Search for the cell housing the specified text and yield its (x, y) center coordinate. 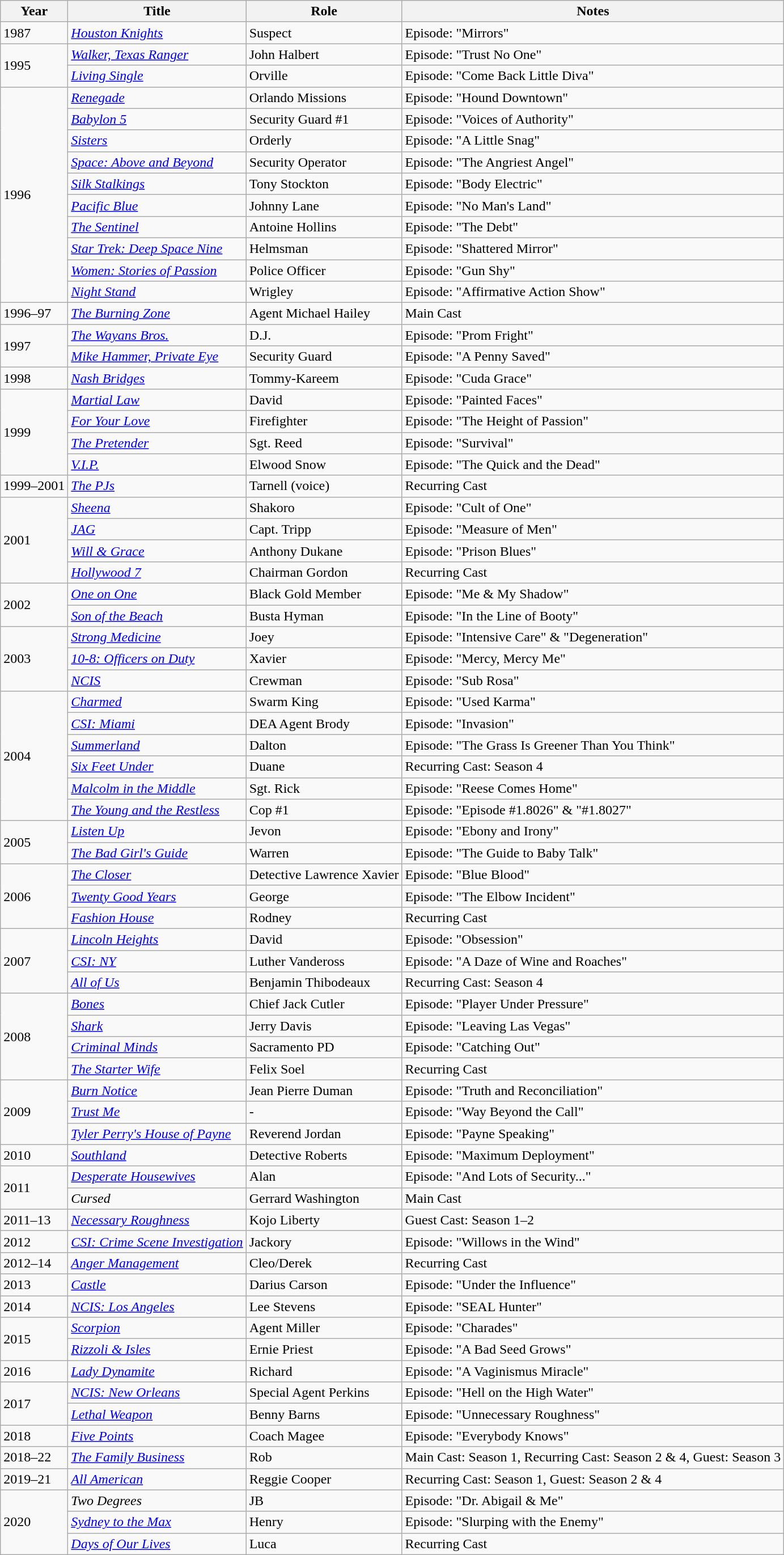
Episode: "Maximum Deployment" (593, 1155)
2010 (34, 1155)
Martial Law (157, 400)
Episode: "A Penny Saved" (593, 357)
Episode: "Mercy, Mercy Me" (593, 659)
Episode: "Gun Shy" (593, 271)
The Bad Girl's Guide (157, 853)
Houston Knights (157, 33)
Lady Dynamite (157, 1371)
Jevon (324, 831)
- (324, 1112)
Episode: "A Little Snag" (593, 141)
Episode: "Under the Influence" (593, 1284)
Lincoln Heights (157, 939)
Babylon 5 (157, 119)
Detective Lawrence Xavier (324, 874)
The Closer (157, 874)
Necessary Roughness (157, 1220)
Episode: "Painted Faces" (593, 400)
The Sentinel (157, 227)
Kojo Liberty (324, 1220)
Episode: "Mirrors" (593, 33)
Special Agent Perkins (324, 1393)
Bones (157, 1004)
Antoine Hollins (324, 227)
The Starter Wife (157, 1069)
Gerrard Washington (324, 1198)
2014 (34, 1306)
Episode: "Slurping with the Enemy" (593, 1522)
2011 (34, 1188)
Suspect (324, 33)
Night Stand (157, 292)
Mike Hammer, Private Eye (157, 357)
Orlando Missions (324, 98)
Episode: "The Height of Passion" (593, 421)
Agent Michael Hailey (324, 314)
Episode: "Hell on the High Water" (593, 1393)
Crewman (324, 681)
2005 (34, 842)
2002 (34, 605)
Son of the Beach (157, 615)
Episode: "Episode #1.8026" & "#1.8027" (593, 810)
Orville (324, 76)
Darius Carson (324, 1284)
Episode: "A Vaginismus Miracle" (593, 1371)
2015 (34, 1339)
Episode: "No Man's Land" (593, 205)
Year (34, 11)
NCIS (157, 681)
Episode: "Blue Blood" (593, 874)
Silk Stalkings (157, 184)
Episode: "A Daze of Wine and Roaches" (593, 961)
Notes (593, 11)
Reggie Cooper (324, 1479)
Helmsman (324, 248)
Episode: "Sub Rosa" (593, 681)
Luca (324, 1544)
Alan (324, 1177)
Episode: "Dr. Abigail & Me" (593, 1501)
Reverend Jordan (324, 1134)
1998 (34, 378)
Criminal Minds (157, 1047)
1995 (34, 65)
Episode: "Prison Blues" (593, 551)
2009 (34, 1112)
Nash Bridges (157, 378)
2020 (34, 1522)
CSI: Crime Scene Investigation (157, 1241)
Episode: "Ebony and Irony" (593, 831)
Benny Barns (324, 1414)
Lethal Weapon (157, 1414)
The PJs (157, 486)
Twenty Good Years (157, 896)
Coach Magee (324, 1436)
1999 (34, 432)
Sacramento PD (324, 1047)
Episode: "The Elbow Incident" (593, 896)
Xavier (324, 659)
Episode: "Survival" (593, 443)
Episode: "In the Line of Booty" (593, 615)
CSI: Miami (157, 724)
Castle (157, 1284)
Jerry Davis (324, 1026)
Episode: "Intensive Care" & "Degeneration" (593, 637)
Ernie Priest (324, 1350)
Strong Medicine (157, 637)
Johnny Lane (324, 205)
Listen Up (157, 831)
The Pretender (157, 443)
Two Degrees (157, 1501)
Walker, Texas Ranger (157, 54)
2001 (34, 540)
1996 (34, 195)
Benjamin Thibodeaux (324, 983)
Episode: "And Lots of Security..." (593, 1177)
The Family Business (157, 1457)
Cop #1 (324, 810)
Episode: "Measure of Men" (593, 529)
Star Trek: Deep Space Nine (157, 248)
For Your Love (157, 421)
Tony Stockton (324, 184)
Episode: "SEAL Hunter" (593, 1306)
Duane (324, 767)
Episode: "Invasion" (593, 724)
Episode: "The Angriest Angel" (593, 162)
Episode: "Willows in the Wind" (593, 1241)
V.I.P. (157, 464)
Sgt. Rick (324, 788)
Episode: "The Debt" (593, 227)
Burn Notice (157, 1091)
1999–2001 (34, 486)
Episode: "Come Back Little Diva" (593, 76)
Episode: "Hound Downtown" (593, 98)
Five Points (157, 1436)
Episode: "Obsession" (593, 939)
2008 (34, 1037)
Six Feet Under (157, 767)
All of Us (157, 983)
Episode: "Leaving Las Vegas" (593, 1026)
Rizzoli & Isles (157, 1350)
Chairman Gordon (324, 572)
Renegade (157, 98)
Episode: "Cuda Grace" (593, 378)
Days of Our Lives (157, 1544)
Desperate Housewives (157, 1177)
Episode: "Used Karma" (593, 702)
Black Gold Member (324, 594)
Episode: "Voices of Authority" (593, 119)
Hollywood 7 (157, 572)
Richard (324, 1371)
Scorpion (157, 1328)
JB (324, 1501)
Henry (324, 1522)
10-8: Officers on Duty (157, 659)
Sgt. Reed (324, 443)
2013 (34, 1284)
One on One (157, 594)
Episode: "Body Electric" (593, 184)
Trust Me (157, 1112)
Episode: "Catching Out" (593, 1047)
Rodney (324, 918)
All American (157, 1479)
Recurring Cast: Season 1, Guest: Season 2 & 4 (593, 1479)
2007 (34, 961)
Episode: "Affirmative Action Show" (593, 292)
The Burning Zone (157, 314)
2004 (34, 756)
2018 (34, 1436)
1997 (34, 346)
Episode: "Shattered Mirror" (593, 248)
Security Guard #1 (324, 119)
Episode: "Player Under Pressure" (593, 1004)
Tyler Perry's House of Payne (157, 1134)
Warren (324, 853)
Cleo/Derek (324, 1263)
Episode: "Truth and Reconciliation" (593, 1091)
Main Cast: Season 1, Recurring Cast: Season 2 & 4, Guest: Season 3 (593, 1457)
D.J. (324, 335)
Lee Stevens (324, 1306)
Detective Roberts (324, 1155)
1987 (34, 33)
Swarm King (324, 702)
Shakoro (324, 508)
Sisters (157, 141)
Living Single (157, 76)
Orderly (324, 141)
Episode: "Prom Fright" (593, 335)
2017 (34, 1404)
Shark (157, 1026)
Luther Vandeross (324, 961)
Episode: "Cult of One" (593, 508)
John Halbert (324, 54)
NCIS: Los Angeles (157, 1306)
Sheena (157, 508)
CSI: NY (157, 961)
JAG (157, 529)
Episode: "Trust No One" (593, 54)
Dalton (324, 745)
DEA Agent Brody (324, 724)
2003 (34, 659)
Police Officer (324, 271)
Malcolm in the Middle (157, 788)
Episode: "Reese Comes Home" (593, 788)
Security Guard (324, 357)
Pacific Blue (157, 205)
Sydney to the Max (157, 1522)
Agent Miller (324, 1328)
Episode: "Way Beyond the Call" (593, 1112)
Fashion House (157, 918)
2012–14 (34, 1263)
Episode: "Everybody Knows" (593, 1436)
Elwood Snow (324, 464)
Joey (324, 637)
Felix Soel (324, 1069)
Guest Cast: Season 1–2 (593, 1220)
Episode: "Me & My Shadow" (593, 594)
Busta Hyman (324, 615)
Episode: "Charades" (593, 1328)
Episode: "Payne Speaking" (593, 1134)
2019–21 (34, 1479)
2006 (34, 896)
George (324, 896)
Wrigley (324, 292)
2018–22 (34, 1457)
Episode: "Unnecessary Roughness" (593, 1414)
Anger Management (157, 1263)
Southland (157, 1155)
Role (324, 11)
Space: Above and Beyond (157, 162)
Episode: "The Quick and the Dead" (593, 464)
The Young and the Restless (157, 810)
Will & Grace (157, 551)
Jackory (324, 1241)
2016 (34, 1371)
Capt. Tripp (324, 529)
1996–97 (34, 314)
Chief Jack Cutler (324, 1004)
Rob (324, 1457)
2012 (34, 1241)
Summerland (157, 745)
Charmed (157, 702)
Cursed (157, 1198)
Episode: "The Grass Is Greener Than You Think" (593, 745)
Firefighter (324, 421)
Tommy-Kareem (324, 378)
Tarnell (voice) (324, 486)
2011–13 (34, 1220)
Title (157, 11)
Episode: "A Bad Seed Grows" (593, 1350)
Women: Stories of Passion (157, 271)
NCIS: New Orleans (157, 1393)
Episode: "The Guide to Baby Talk" (593, 853)
Jean Pierre Duman (324, 1091)
Security Operator (324, 162)
The Wayans Bros. (157, 335)
Anthony Dukane (324, 551)
